Provide the (x, y) coordinate of the cell's center where the given text is located.  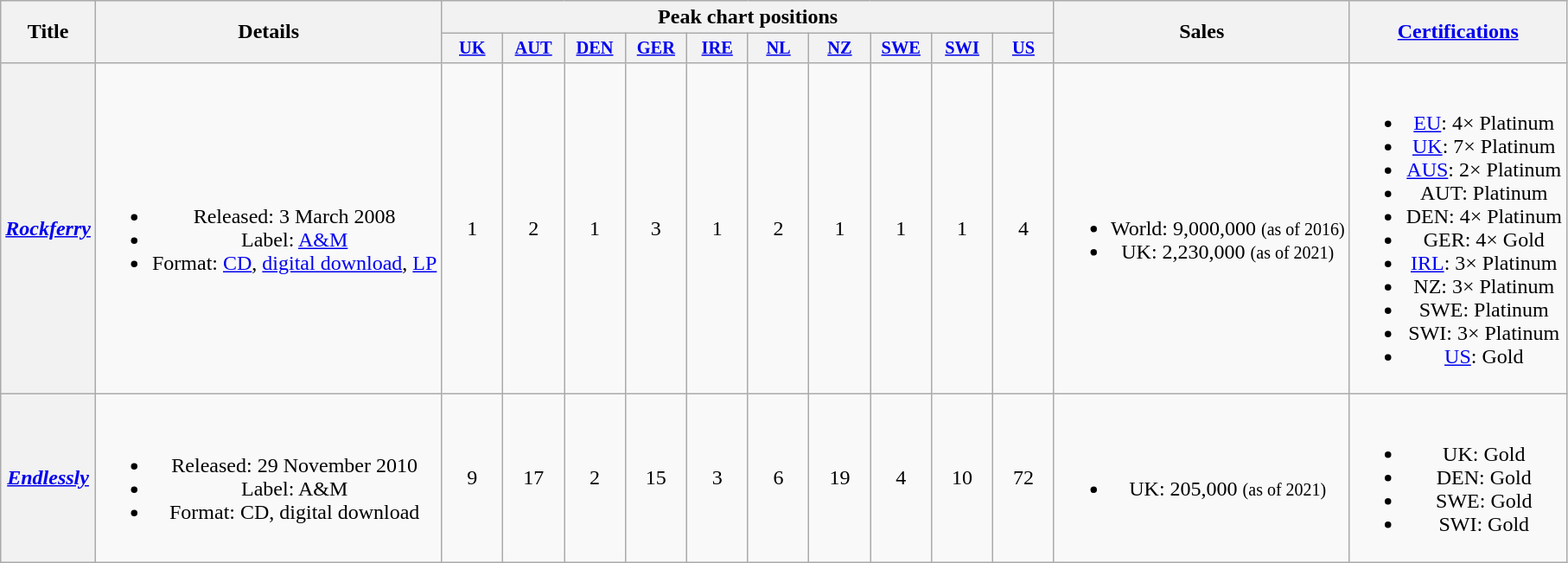
Title (48, 32)
Endlessly (48, 478)
Released: 29 November 2010Label: A&MFormat: CD, digital download (268, 478)
SWI (963, 48)
UK: 205,000 (as of 2021) (1201, 478)
NZ (840, 48)
72 (1023, 478)
9 (472, 478)
Details (268, 32)
Certifications (1457, 32)
US (1023, 48)
15 (655, 478)
Released: 3 March 2008Label: A&M Format: CD, digital download, LP (268, 228)
IRE (717, 48)
DEN (595, 48)
GER (655, 48)
Rockferry (48, 228)
6 (778, 478)
10 (963, 478)
NL (778, 48)
UK (472, 48)
AUT (534, 48)
SWE (901, 48)
World: 9,000,000 (as of 2016)UK: 2,230,000 (as of 2021) (1201, 228)
UK: GoldDEN: GoldSWE: GoldSWI: Gold (1457, 478)
Peak chart positions (749, 17)
19 (840, 478)
17 (534, 478)
Sales (1201, 32)
